Locate the cell with the specified text and output its (X, Y) center coordinate. 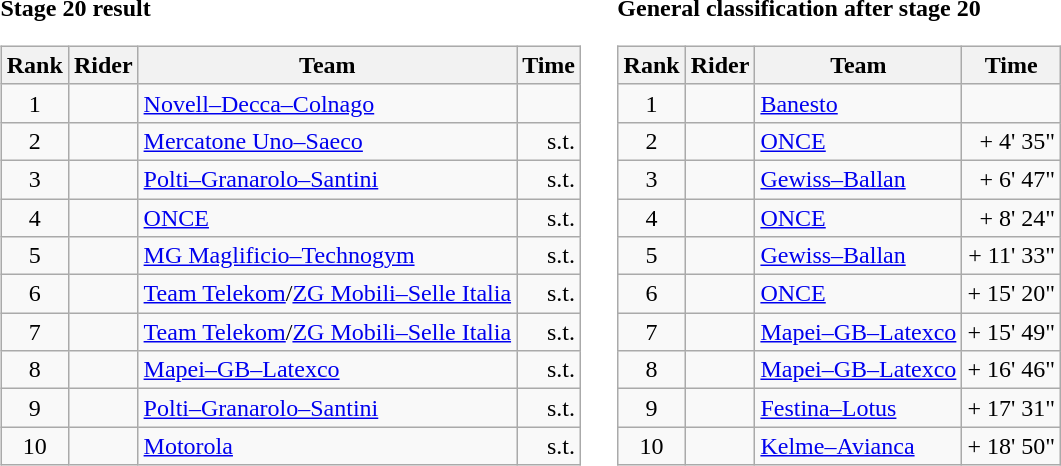
+ 6' 47" (1012, 179)
Motorola (328, 446)
Banesto (858, 103)
+ 16' 46" (1012, 370)
MG Maglificio–Technogym (328, 256)
+ 4' 35" (1012, 141)
Mercatone Uno–Saeco (328, 141)
+ 18' 50" (1012, 446)
Festina–Lotus (858, 408)
Kelme–Avianca (858, 446)
Novell–Decca–Colnago (328, 103)
+ 15' 49" (1012, 332)
+ 17' 31" (1012, 408)
+ 15' 20" (1012, 294)
+ 8' 24" (1012, 217)
+ 11' 33" (1012, 256)
